Output the (X, Y) coordinate of the center of the cell containing the given text.  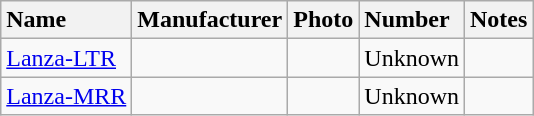
Notes (499, 20)
Photo (324, 20)
Manufacturer (210, 20)
Lanza-LTR (66, 58)
Number (412, 20)
Lanza-MRR (66, 96)
Name (66, 20)
